Return (X, Y) of the center of cell containing provided text 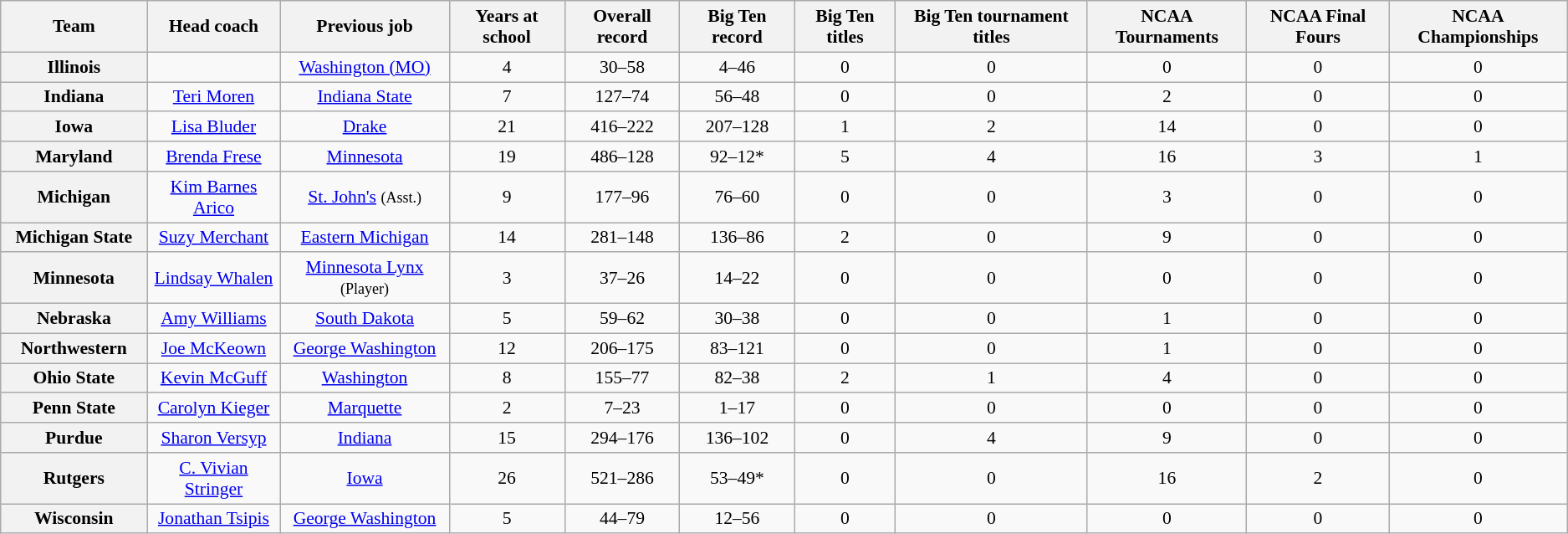
St. John's (Asst.) (365, 198)
Sharon Versyp (214, 438)
Drake (365, 127)
30–38 (738, 319)
76–60 (738, 198)
Washington (MO) (365, 67)
44–79 (622, 519)
19 (507, 157)
14–22 (738, 278)
Big Ten tournament titles (992, 27)
Lisa Bluder (214, 127)
Brenda Frese (214, 157)
Washington (365, 378)
53–49* (738, 479)
Rutgers (74, 479)
127–74 (622, 97)
Indiana State (365, 97)
Jonathan Tsipis (214, 519)
NCAA Championships (1479, 27)
Nebraska (74, 319)
Previous job (365, 27)
NCAA Tournaments (1167, 27)
26 (507, 479)
Michigan (74, 198)
Big Ten record (738, 27)
206–175 (622, 348)
12–56 (738, 519)
NCAA Final Fours (1318, 27)
Joe McKeown (214, 348)
56–48 (738, 97)
Maryland (74, 157)
Illinois (74, 67)
Wisconsin (74, 519)
416–222 (622, 127)
59–62 (622, 319)
Amy Williams (214, 319)
Penn State (74, 408)
Lindsay Whalen (214, 278)
92–12* (738, 157)
8 (507, 378)
Carolyn Kieger (214, 408)
486–128 (622, 157)
136–86 (738, 238)
37–26 (622, 278)
177–96 (622, 198)
Kim Barnes Arico (214, 198)
Overall record (622, 27)
83–121 (738, 348)
C. Vivian Stringer (214, 479)
South Dakota (365, 319)
Years at school (507, 27)
7–23 (622, 408)
Eastern Michigan (365, 238)
294–176 (622, 438)
30–58 (622, 67)
155–77 (622, 378)
Head coach (214, 27)
207–128 (738, 127)
Marquette (365, 408)
21 (507, 127)
136–102 (738, 438)
Team (74, 27)
Michigan State (74, 238)
82–38 (738, 378)
Teri Moren (214, 97)
281–148 (622, 238)
Suzy Merchant (214, 238)
Ohio State (74, 378)
Big Ten titles (845, 27)
521–286 (622, 479)
7 (507, 97)
Kevin McGuff (214, 378)
Northwestern (74, 348)
4–46 (738, 67)
Minnesota Lynx (Player) (365, 278)
12 (507, 348)
15 (507, 438)
1–17 (738, 408)
Purdue (74, 438)
